For the text-containing cell, return its midpoint in (X, Y) coordinate format. 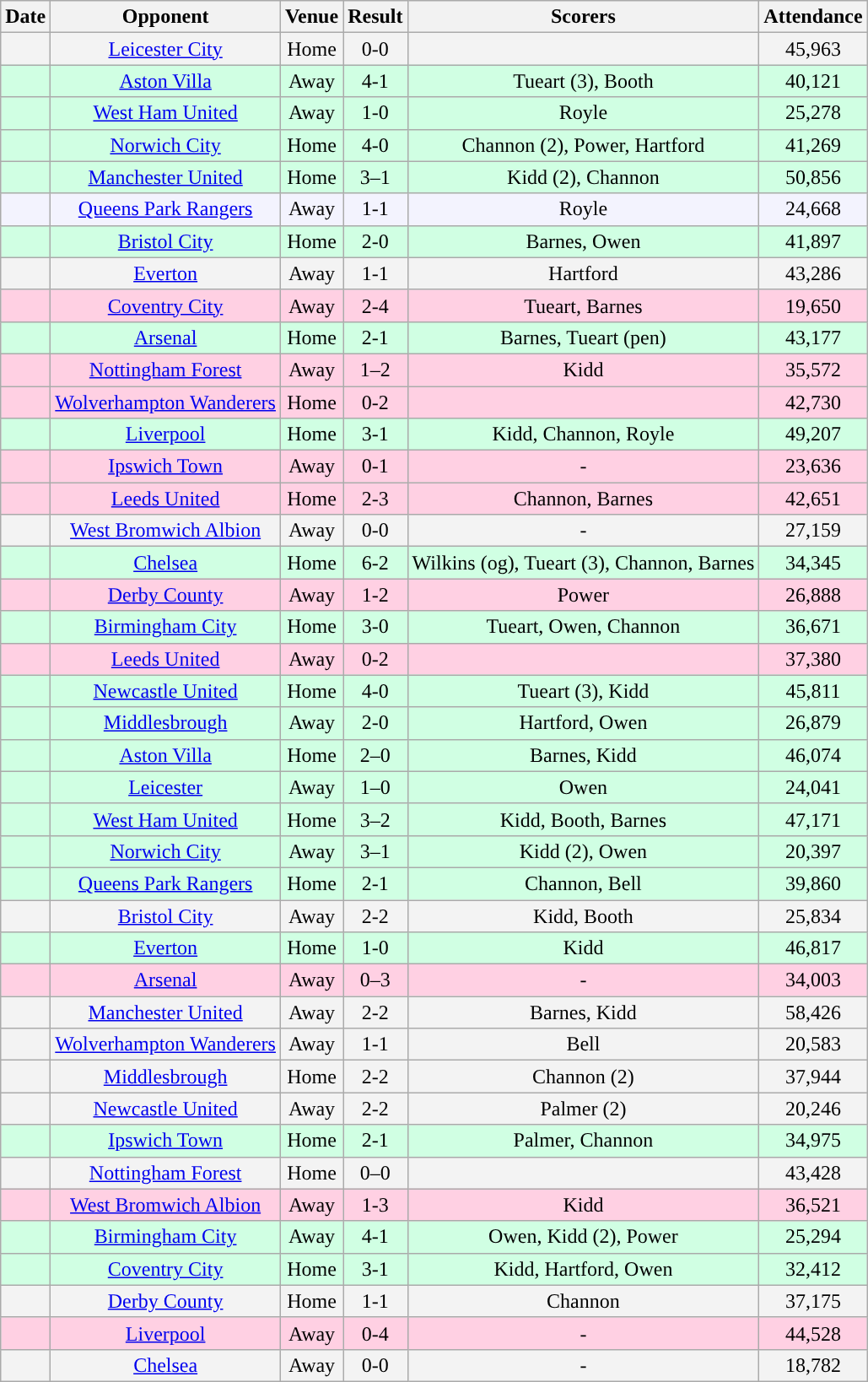
44,528 (813, 1333)
26,888 (813, 595)
Bell (584, 1045)
Power (584, 595)
Kidd, Hartford, Owen (584, 1269)
Tueart, Owen, Channon (584, 627)
Venue (311, 17)
20,246 (813, 1109)
19,650 (813, 305)
Hartford (584, 273)
Barnes, Owen (584, 241)
42,730 (813, 402)
Leicester (165, 787)
3–2 (375, 819)
26,879 (813, 723)
36,521 (813, 1205)
Kidd, Booth, Barnes (584, 819)
Channon, Barnes (584, 499)
Channon (584, 1301)
45,963 (813, 49)
39,860 (813, 883)
45,811 (813, 691)
Kidd, Booth (584, 915)
1-2 (375, 595)
43,428 (813, 1173)
1–2 (375, 370)
46,074 (813, 755)
20,397 (813, 851)
Channon (2), Power, Hartford (584, 145)
24,041 (813, 787)
0-4 (375, 1333)
Leicester City (165, 49)
37,944 (813, 1077)
23,636 (813, 467)
27,159 (813, 531)
46,817 (813, 948)
1–0 (375, 787)
Palmer, Channon (584, 1141)
Opponent (165, 17)
24,668 (813, 209)
20,583 (813, 1045)
Kidd (2), Channon (584, 177)
Tueart (3), Booth (584, 81)
35,572 (813, 370)
40,121 (813, 81)
25,294 (813, 1237)
Tueart, Barnes (584, 305)
Barnes, Tueart (pen) (584, 337)
Kidd, Channon, Royle (584, 435)
Channon (2) (584, 1077)
Hartford, Owen (584, 723)
2–0 (375, 755)
41,269 (813, 145)
43,177 (813, 337)
Kidd (2), Owen (584, 851)
41,897 (813, 241)
Owen, Kidd (2), Power (584, 1237)
Wilkins (og), Tueart (3), Channon, Barnes (584, 563)
36,671 (813, 627)
1-3 (375, 1205)
49,207 (813, 435)
Palmer (2) (584, 1109)
43,286 (813, 273)
Result (375, 17)
50,856 (813, 177)
25,834 (813, 915)
2-4 (375, 305)
6-2 (375, 563)
25,278 (813, 113)
Attendance (813, 17)
Tueart (3), Kidd (584, 691)
32,412 (813, 1269)
Channon, Bell (584, 883)
0-1 (375, 467)
34,975 (813, 1141)
0–3 (375, 980)
Owen (584, 787)
0–0 (375, 1173)
58,426 (813, 1012)
Date (25, 17)
2-3 (375, 499)
37,380 (813, 659)
3-0 (375, 627)
34,003 (813, 980)
34,345 (813, 563)
47,171 (813, 819)
42,651 (813, 499)
Scorers (584, 17)
18,782 (813, 1365)
37,175 (813, 1301)
